Identify which cell holds the provided text, then report its (x, y) central coordinate. 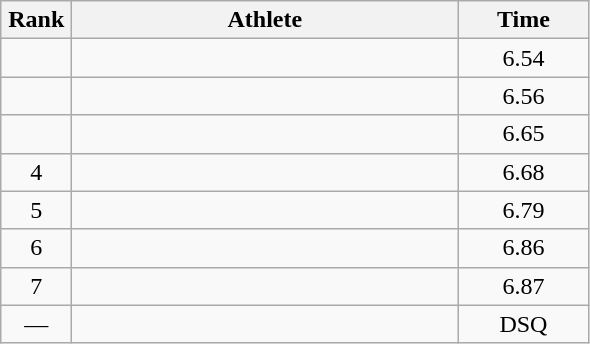
6.65 (524, 134)
6.68 (524, 172)
7 (36, 286)
DSQ (524, 324)
6.79 (524, 210)
Time (524, 20)
6.86 (524, 248)
Athlete (265, 20)
5 (36, 210)
— (36, 324)
4 (36, 172)
6.56 (524, 96)
6.54 (524, 58)
6 (36, 248)
6.87 (524, 286)
Rank (36, 20)
